Find where the given text appears and provide that cell's center as (x, y) coordinate. 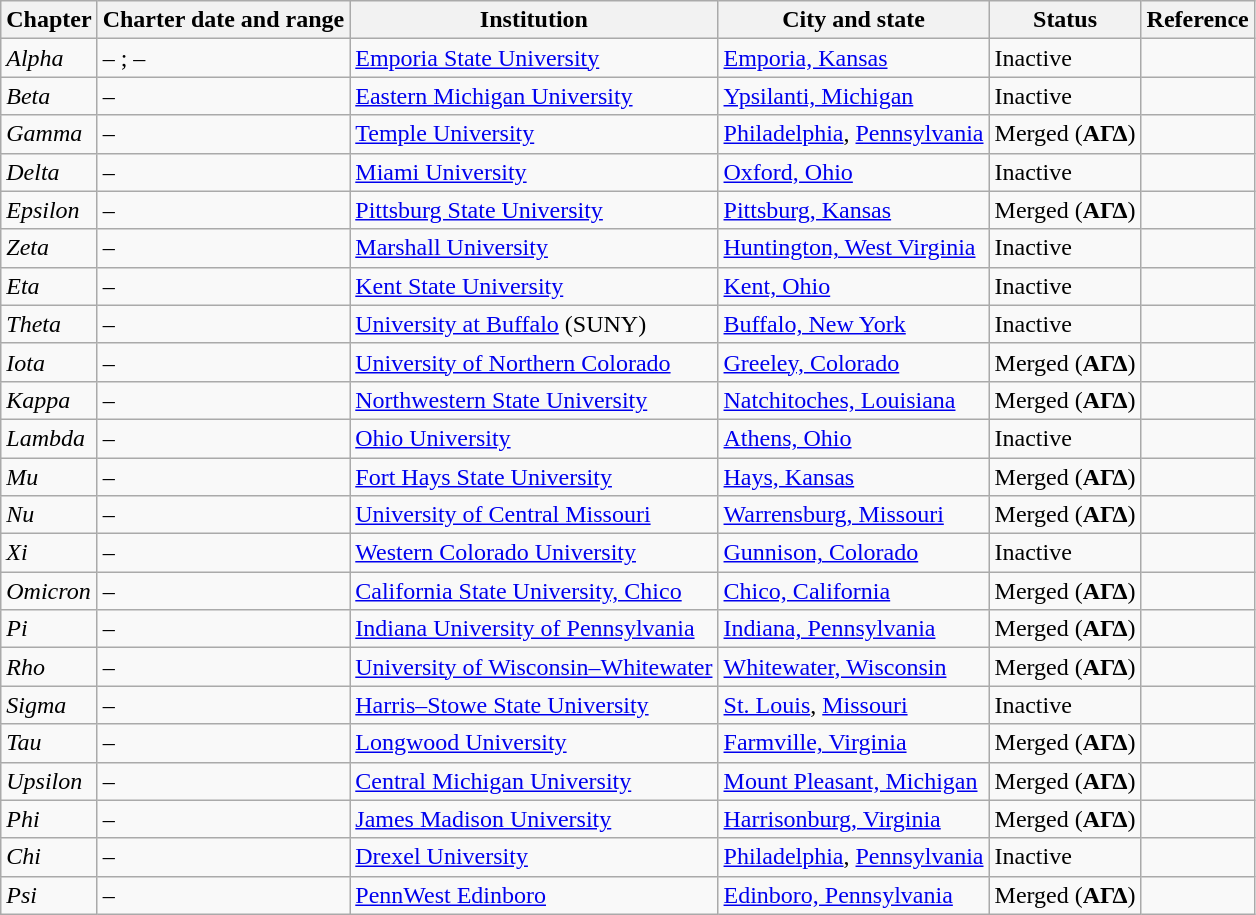
Ohio University (534, 438)
Whitewater, Wisconsin (854, 667)
Alpha (49, 58)
Xi (49, 553)
Beta (49, 96)
Phi (49, 819)
James Madison University (534, 819)
City and state (854, 20)
St. Louis, Missouri (854, 705)
Hays, Kansas (854, 477)
Lambda (49, 438)
Warrensburg, Missouri (854, 515)
Omicron (49, 591)
Kent State University (534, 286)
Indiana, Pennsylvania (854, 629)
Eta (49, 286)
Theta (49, 324)
Emporia, Kansas (854, 58)
Farmville, Virginia (854, 743)
Buffalo, New York (854, 324)
Reference (1198, 20)
Greeley, Colorado (854, 362)
Rho (49, 667)
Oxford, Ohio (854, 172)
Harris–Stowe State University (534, 705)
Natchitoches, Louisiana (854, 400)
California State University, Chico (534, 591)
Ypsilanti, Michigan (854, 96)
Mount Pleasant, Michigan (854, 781)
Huntington, West Virginia (854, 248)
University of Central Missouri (534, 515)
Chico, California (854, 591)
Chi (49, 857)
University of Northern Colorado (534, 362)
Charter date and range (224, 20)
– ; – (224, 58)
Kappa (49, 400)
University of Wisconsin–Whitewater (534, 667)
University at Buffalo (SUNY) (534, 324)
Miami University (534, 172)
Nu (49, 515)
Athens, Ohio (854, 438)
PennWest Edinboro (534, 895)
Sigma (49, 705)
Tau (49, 743)
Institution (534, 20)
Edinboro, Pennsylvania (854, 895)
Temple University (534, 134)
Indiana University of Pennsylvania (534, 629)
Zeta (49, 248)
Mu (49, 477)
Longwood University (534, 743)
Harrisonburg, Virginia (854, 819)
Iota (49, 362)
Central Michigan University (534, 781)
Emporia State University (534, 58)
Gunnison, Colorado (854, 553)
Kent, Ohio (854, 286)
Upsilon (49, 781)
Fort Hays State University (534, 477)
Marshall University (534, 248)
Status (1065, 20)
Epsilon (49, 210)
Psi (49, 895)
Pi (49, 629)
Drexel University (534, 857)
Western Colorado University (534, 553)
Gamma (49, 134)
Northwestern State University (534, 400)
Eastern Michigan University (534, 96)
Pittsburg, Kansas (854, 210)
Chapter (49, 20)
Pittsburg State University (534, 210)
Delta (49, 172)
